Determine the [x, y] coordinate at the center of the cell enclosing the given text.  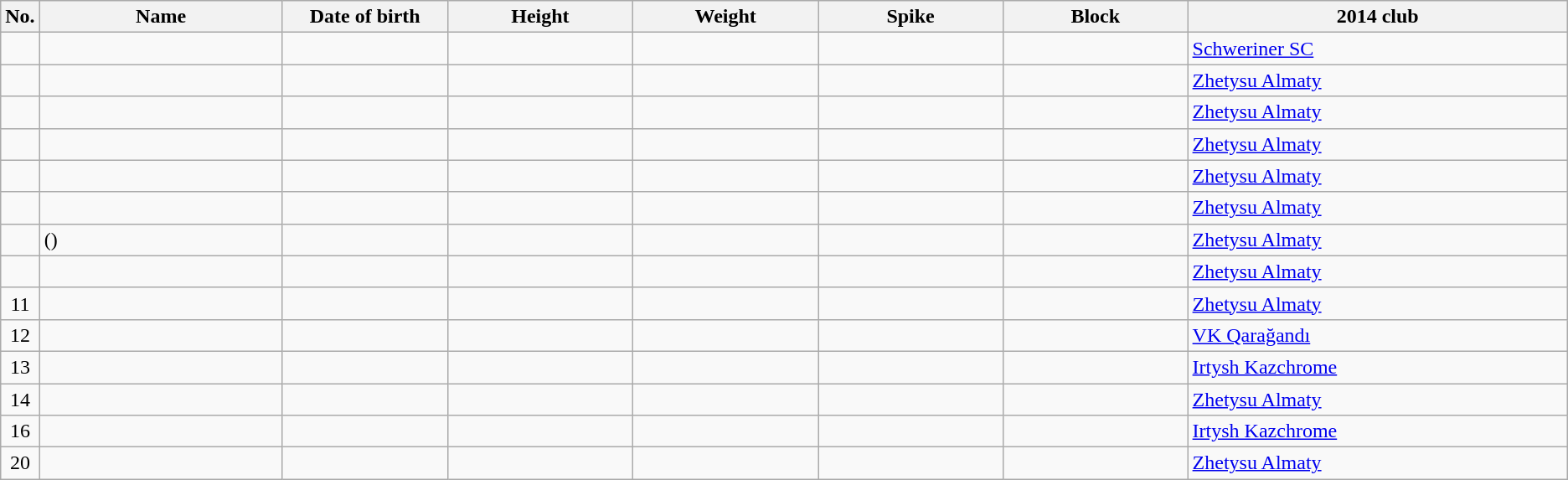
13 [20, 367]
Height [539, 17]
() [161, 240]
11 [20, 303]
12 [20, 335]
Date of birth [365, 17]
Name [161, 17]
Weight [725, 17]
16 [20, 431]
14 [20, 400]
VK Qarağandı [1377, 335]
Schweriner SC [1377, 49]
2014 club [1377, 17]
No. [20, 17]
20 [20, 463]
Block [1096, 17]
Spike [911, 17]
